Identify which cell holds the provided text, then report its [x, y] central coordinate. 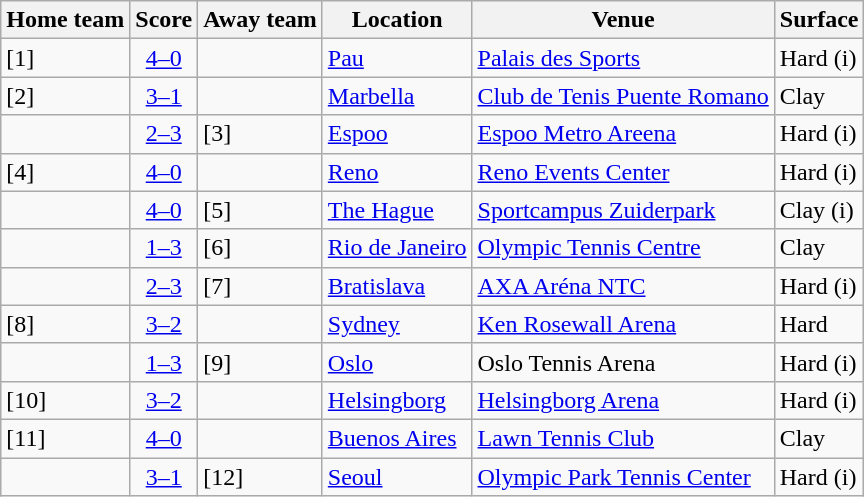
Oslo Tennis Arena [623, 362]
Rio de Janeiro [397, 248]
Club de Tenis Puente Romano [623, 96]
[6] [260, 248]
[4] [66, 172]
Helsingborg [397, 400]
Venue [623, 20]
Reno [397, 172]
Espoo Metro Areena [623, 134]
Oslo [397, 362]
Helsingborg Arena [623, 400]
[7] [260, 286]
Away team [260, 20]
[8] [66, 324]
[2] [66, 96]
Seoul [397, 477]
Location [397, 20]
Home team [66, 20]
Sydney [397, 324]
The Hague [397, 210]
Clay (i) [819, 210]
Lawn Tennis Club [623, 438]
[12] [260, 477]
Buenos Aires [397, 438]
Reno Events Center [623, 172]
AXA Aréna NTC [623, 286]
[5] [260, 210]
Ken Rosewall Arena [623, 324]
Pau [397, 58]
Palais des Sports [623, 58]
Olympic Park Tennis Center [623, 477]
Hard [819, 324]
[11] [66, 438]
[3] [260, 134]
Sportcampus Zuiderpark [623, 210]
Score [164, 20]
Espoo [397, 134]
Olympic Tennis Centre [623, 248]
[9] [260, 362]
[1] [66, 58]
Marbella [397, 96]
[10] [66, 400]
Surface [819, 20]
Bratislava [397, 286]
